Output the [X, Y] coordinate of the center of the cell containing the given text.  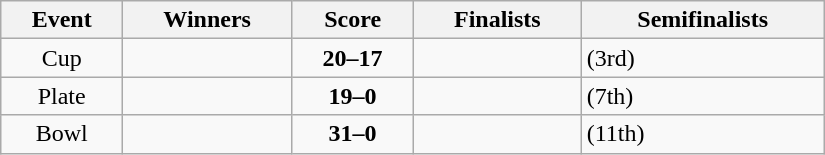
31–0 [353, 134]
Score [353, 20]
(7th) [702, 96]
(3rd) [702, 58]
Cup [62, 58]
19–0 [353, 96]
Finalists [498, 20]
(11th) [702, 134]
Bowl [62, 134]
Event [62, 20]
Winners [208, 20]
Semifinalists [702, 20]
20–17 [353, 58]
Plate [62, 96]
